For the text-containing cell, return its midpoint in [X, Y] coordinate format. 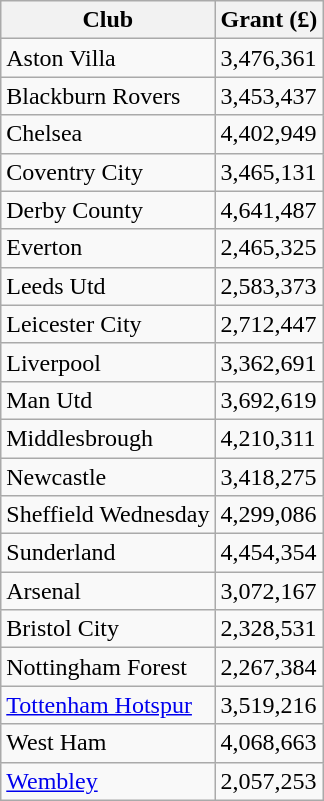
Nottingham Forest [108, 667]
3,519,216 [269, 705]
Sheffield Wednesday [108, 515]
Tottenham Hotspur [108, 705]
Aston Villa [108, 58]
Coventry City [108, 172]
Club [108, 20]
Bristol City [108, 629]
Everton [108, 248]
2,328,531 [269, 629]
2,712,447 [269, 324]
Wembley [108, 781]
West Ham [108, 743]
3,692,619 [269, 400]
3,418,275 [269, 477]
Newcastle [108, 477]
3,362,691 [269, 362]
Leeds Utd [108, 286]
Man Utd [108, 400]
2,267,384 [269, 667]
2,583,373 [269, 286]
3,465,131 [269, 172]
Arsenal [108, 591]
4,641,487 [269, 210]
Grant (£) [269, 20]
Blackburn Rovers [108, 96]
4,454,354 [269, 553]
Chelsea [108, 134]
4,068,663 [269, 743]
3,476,361 [269, 58]
Middlesbrough [108, 438]
3,072,167 [269, 591]
Leicester City [108, 324]
4,402,949 [269, 134]
2,465,325 [269, 248]
3,453,437 [269, 96]
2,057,253 [269, 781]
4,299,086 [269, 515]
Sunderland [108, 553]
4,210,311 [269, 438]
Liverpool [108, 362]
Derby County [108, 210]
